Output the [X, Y] coordinate of the center of the cell containing the given text.  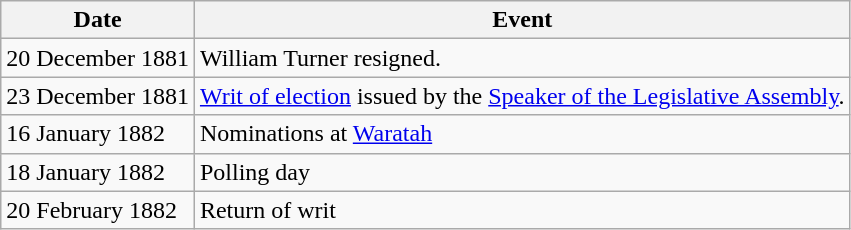
Return of writ [522, 210]
Writ of election issued by the Speaker of the Legislative Assembly. [522, 96]
18 January 1882 [98, 172]
Nominations at Waratah [522, 134]
Polling day [522, 172]
Date [98, 20]
Event [522, 20]
16 January 1882 [98, 134]
20 December 1881 [98, 58]
20 February 1882 [98, 210]
William Turner resigned. [522, 58]
23 December 1881 [98, 96]
